Extract the [X, Y] coordinate from the center of the cell holding the provided text.  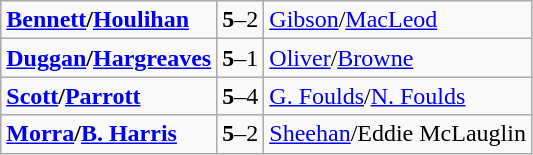
Morra/B. Harris [109, 134]
5–4 [240, 96]
Scott/Parrott [109, 96]
Gibson/MacLeod [398, 20]
5–1 [240, 58]
Bennett/Houlihan [109, 20]
Oliver/Browne [398, 58]
Sheehan/Eddie McLauglin [398, 134]
G. Foulds/N. Foulds [398, 96]
Duggan/Hargreaves [109, 58]
